Detect which cell encompasses the target text, then output its (X, Y) center coordinate. 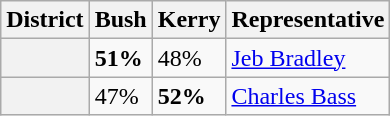
51% (120, 58)
Bush (120, 20)
47% (120, 96)
Kerry (189, 20)
Jeb Bradley (308, 58)
Charles Bass (308, 96)
52% (189, 96)
48% (189, 58)
District (45, 20)
Representative (308, 20)
